Extract the (x, y) coordinate from the center of the cell holding the provided text.  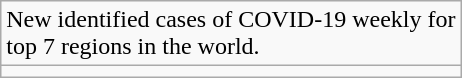
New identified cases of COVID-19 weekly for top 7 regions in the world. (232, 34)
